Provide the (X, Y) coordinate of the cell's center where the given text is located.  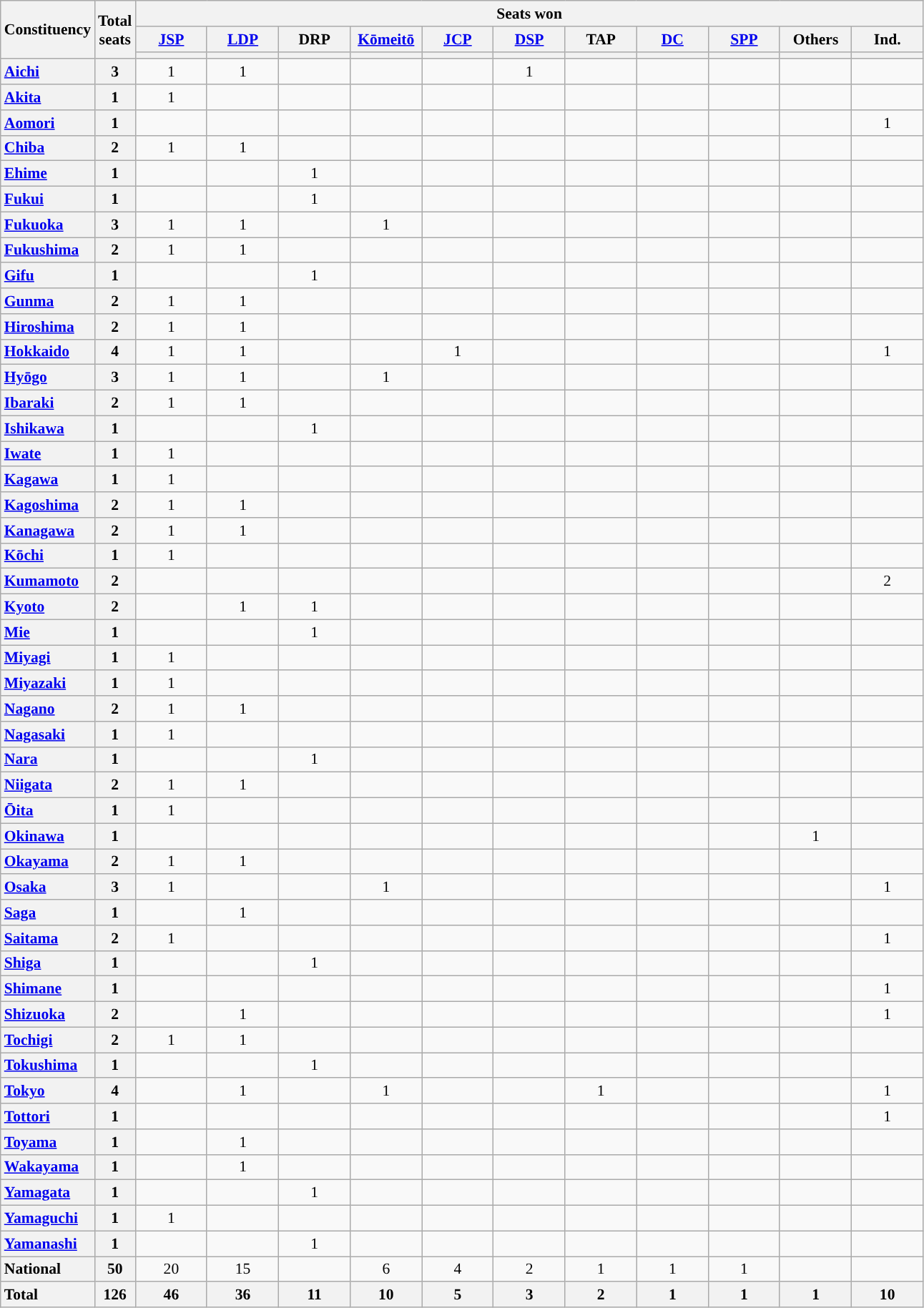
Nara (47, 759)
TAP (601, 39)
Kagoshima (47, 505)
Others (815, 39)
Fukushima (47, 250)
Okinawa (47, 836)
Shimane (47, 989)
DSP (529, 39)
Okayama (47, 862)
Kagawa (47, 480)
LDP (242, 39)
Saitama (47, 938)
Kōchi (47, 556)
Totalseats (114, 30)
Hokkaido (47, 352)
Shizuoka (47, 1015)
11 (315, 1295)
DRP (315, 39)
20 (171, 1269)
Gifu (47, 276)
126 (114, 1295)
Kōmeitō (386, 39)
15 (242, 1269)
Ind. (888, 39)
Yamaguchi (47, 1219)
Miyagi (47, 658)
Chiba (47, 148)
36 (242, 1295)
Ōita (47, 811)
Iwate (47, 454)
Tochigi (47, 1040)
Hiroshima (47, 327)
Hyōgo (47, 378)
Akita (47, 97)
Miyazaki (47, 684)
5 (458, 1295)
Tokyo (47, 1091)
Ishikawa (47, 428)
Niigata (47, 785)
SPP (744, 39)
Aomori (47, 123)
Fukui (47, 200)
DC (672, 39)
JCP (458, 39)
JSP (171, 39)
Osaka (47, 887)
Kyoto (47, 607)
Nagasaki (47, 734)
Nagano (47, 709)
Tottori (47, 1116)
Mie (47, 632)
Shiga (47, 963)
Ibaraki (47, 403)
Saga (47, 913)
Kumamoto (47, 581)
Ehime (47, 174)
Gunma (47, 301)
50 (114, 1269)
Kanagawa (47, 531)
Wakayama (47, 1167)
Fukuoka (47, 225)
Aichi (47, 72)
Seats won (529, 14)
Yamanashi (47, 1244)
46 (171, 1295)
Yamagata (47, 1193)
Toyama (47, 1142)
National (47, 1269)
Constituency (47, 30)
6 (386, 1269)
Tokushima (47, 1066)
Total (47, 1295)
